Return (x, y) of the center of cell containing provided text 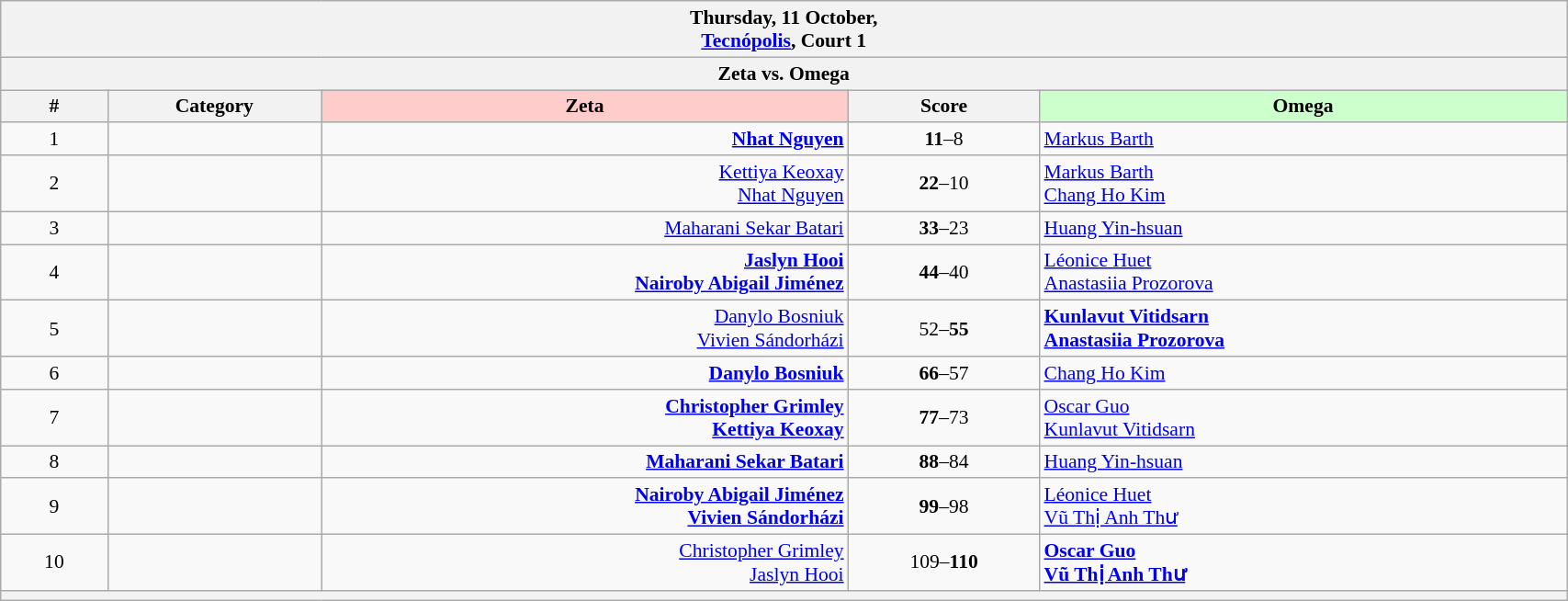
52–55 (944, 329)
Zeta (585, 107)
Nairoby Abigail Jiménez Vivien Sándorházi (585, 507)
Markus Barth (1303, 140)
Danylo Bosniuk (585, 373)
77–73 (944, 417)
Oscar Guo Kunlavut Vitidsarn (1303, 417)
Léonice Huet Anastasiia Prozorova (1303, 272)
Thursday, 11 October, Tecnópolis, Court 1 (784, 29)
3 (54, 228)
2 (54, 184)
5 (54, 329)
99–98 (944, 507)
Kettiya Keoxay Nhat Nguyen (585, 184)
Kunlavut Vitidsarn Anastasiia Prozorova (1303, 329)
Zeta vs. Omega (784, 74)
33–23 (944, 228)
6 (54, 373)
22–10 (944, 184)
44–40 (944, 272)
4 (54, 272)
10 (54, 562)
Jaslyn Hooi Nairoby Abigail Jiménez (585, 272)
Markus Barth Chang Ho Kim (1303, 184)
1 (54, 140)
Oscar Guo Vũ Thị Anh Thư (1303, 562)
# (54, 107)
66–57 (944, 373)
Christopher Grimley Kettiya Keoxay (585, 417)
Léonice Huet Vũ Thị Anh Thư (1303, 507)
Chang Ho Kim (1303, 373)
8 (54, 462)
88–84 (944, 462)
11–8 (944, 140)
9 (54, 507)
Score (944, 107)
Nhat Nguyen (585, 140)
Omega (1303, 107)
Category (215, 107)
7 (54, 417)
Christopher Grimley Jaslyn Hooi (585, 562)
109–110 (944, 562)
Danylo Bosniuk Vivien Sándorházi (585, 329)
